Capture the cell that displays the provided text and extract its (X, Y) central coordinate. 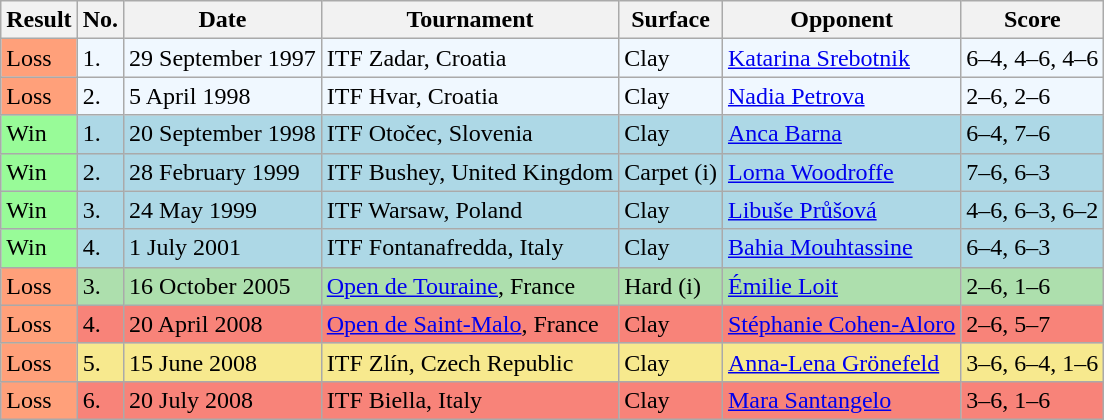
7–6, 6–3 (1032, 172)
ITF Otočec, Slovenia (470, 134)
28 February 1999 (223, 172)
ITF Biella, Italy (470, 400)
4–6, 6–3, 6–2 (1032, 210)
20 September 1998 (223, 134)
20 July 2008 (223, 400)
Date (223, 20)
ITF Fontanafredda, Italy (470, 248)
ITF Zadar, Croatia (470, 58)
20 April 2008 (223, 324)
Tournament (470, 20)
Bahia Mouhtassine (841, 248)
Carpet (i) (671, 172)
5 April 1998 (223, 96)
15 June 2008 (223, 362)
ITF Warsaw, Poland (470, 210)
Score (1032, 20)
Stéphanie Cohen-Aloro (841, 324)
2–6, 2–6 (1032, 96)
Opponent (841, 20)
No. (100, 20)
1 July 2001 (223, 248)
2–6, 1–6 (1032, 286)
Katarina Srebotnik (841, 58)
Anca Barna (841, 134)
6–4, 4–6, 4–6 (1032, 58)
Anna-Lena Grönefeld (841, 362)
Hard (i) (671, 286)
Lorna Woodroffe (841, 172)
29 September 1997 (223, 58)
Émilie Loit (841, 286)
ITF Zlín, Czech Republic (470, 362)
16 October 2005 (223, 286)
6–4, 7–6 (1032, 134)
Mara Santangelo (841, 400)
Libuše Průšová (841, 210)
Open de Touraine, France (470, 286)
Nadia Petrova (841, 96)
2–6, 5–7 (1032, 324)
3–6, 1–6 (1032, 400)
6. (100, 400)
5. (100, 362)
24 May 1999 (223, 210)
ITF Bushey, United Kingdom (470, 172)
3–6, 6–4, 1–6 (1032, 362)
Result (39, 20)
Surface (671, 20)
6–4, 6–3 (1032, 248)
ITF Hvar, Croatia (470, 96)
Open de Saint-Malo, France (470, 324)
